Search for the cell housing the specified text and yield its [x, y] center coordinate. 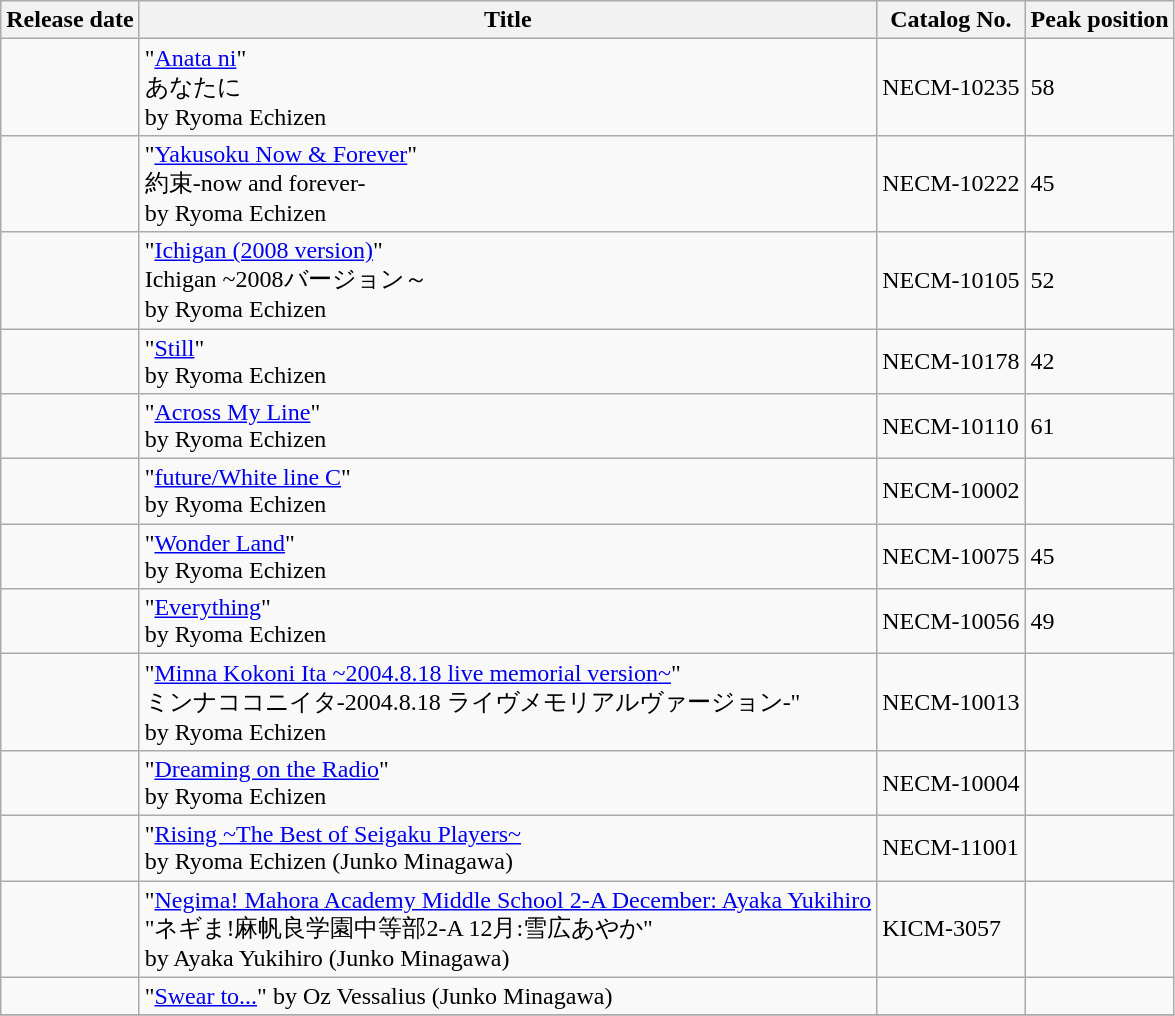
NECM-10105 [951, 280]
"Wonder Land"by Ryoma Echizen [508, 556]
Title [508, 20]
58 [1100, 88]
NECM-10002 [951, 492]
"Ichigan (2008 version)"Ichigan ~2008バージョン～ by Ryoma Echizen [508, 280]
NECM-10178 [951, 360]
Release date [70, 20]
"Negima! Mahora Academy Middle School 2-A December: Ayaka Yukihiro"ネギま!麻帆良学園中等部2-A 12月:雪広あやか"by Ayaka Yukihiro (Junko Minagawa) [508, 928]
NECM-10110 [951, 426]
"Swear to..." by Oz Vessalius (Junko Minagawa) [508, 996]
NECM-10004 [951, 782]
NECM-10013 [951, 702]
"Rising ~The Best of Seigaku Players~by Ryoma Echizen (Junko Minagawa) [508, 848]
"Across My Line"by Ryoma Echizen [508, 426]
NECM-10222 [951, 184]
"Everything"by Ryoma Echizen [508, 622]
"Anata ni"あなたに by Ryoma Echizen [508, 88]
NECM-10235 [951, 88]
52 [1100, 280]
"Yakusoku Now & Forever"約束-now and forever-by Ryoma Echizen [508, 184]
NECM-10075 [951, 556]
KICM-3057 [951, 928]
Peak position [1100, 20]
"Dreaming on the Radio"by Ryoma Echizen [508, 782]
"future/White line C"by Ryoma Echizen [508, 492]
"Still"by Ryoma Echizen [508, 360]
42 [1100, 360]
"Minna Kokoni Ita ~2004.8.18 live memorial version~"ミンナココニイタ-2004.8.18 ライヴメモリアルヴァージョン-"by Ryoma Echizen [508, 702]
NECM-11001 [951, 848]
49 [1100, 622]
NECM-10056 [951, 622]
Catalog No. [951, 20]
61 [1100, 426]
